Pinpoint the cell where the given text exists, returning its (x, y) midpoint coordinate. 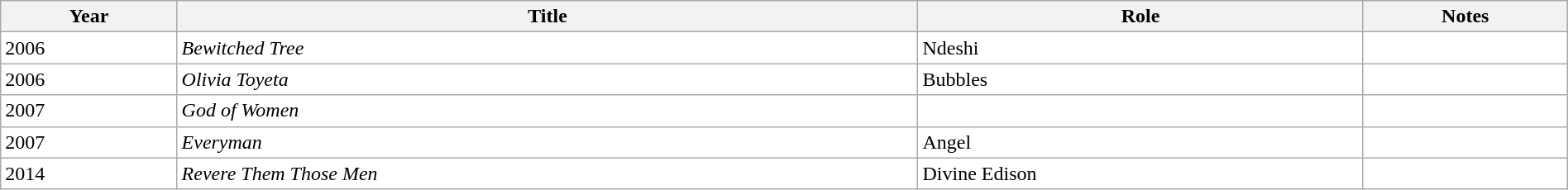
Bubbles (1140, 79)
Role (1140, 17)
Olivia Toyeta (547, 79)
Divine Edison (1140, 173)
Title (547, 17)
2014 (89, 173)
Everyman (547, 142)
Year (89, 17)
Ndeshi (1140, 48)
Angel (1140, 142)
Bewitched Tree (547, 48)
Revere Them Those Men (547, 173)
God of Women (547, 111)
Notes (1465, 17)
